Detect which cell encompasses the target text, then output its [x, y] center coordinate. 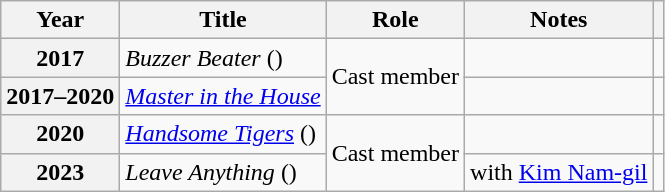
Buzzer Beater () [223, 58]
2017–2020 [60, 96]
2023 [60, 172]
Year [60, 20]
with Kim Nam-gil [559, 172]
Leave Anything () [223, 172]
Master in the House [223, 96]
Role [395, 20]
Notes [559, 20]
2017 [60, 58]
Handsome Tigers () [223, 134]
2020 [60, 134]
Title [223, 20]
